Determine the (X, Y) coordinate at the center of the cell enclosing the given text.  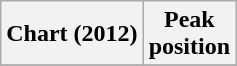
Chart (2012) (72, 34)
Peakposition (189, 34)
